Provide the [X, Y] coordinate of the cell's center where the given text is located.  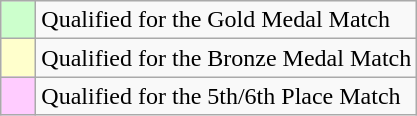
Qualified for the Gold Medal Match [226, 20]
Qualified for the Bronze Medal Match [226, 58]
Qualified for the 5th/6th Place Match [226, 96]
